Return the [X, Y] coordinate for the center point of the cell that contains the specified text.  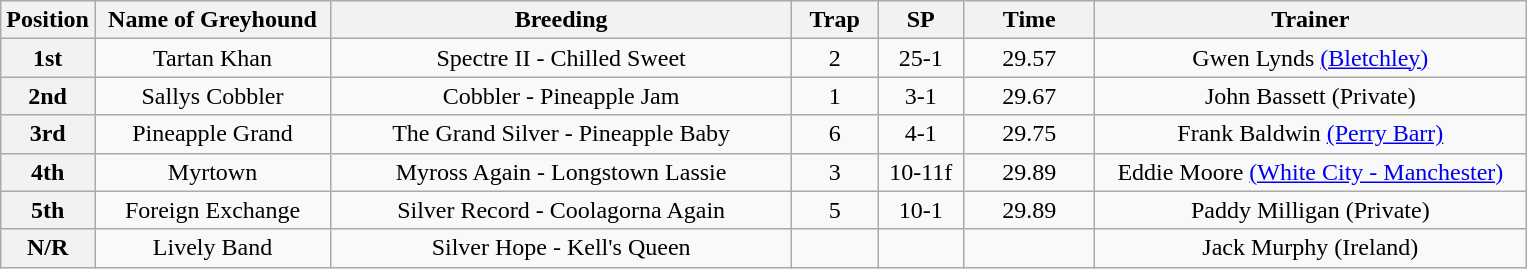
SP [921, 20]
N/R [48, 248]
3-1 [921, 96]
10-1 [921, 210]
Silver Record - Coolagorna Again [562, 210]
John Bassett (Private) [1310, 96]
Pineapple Grand [212, 134]
Sallys Cobbler [212, 96]
10-11f [921, 172]
Foreign Exchange [212, 210]
Lively Band [212, 248]
25-1 [921, 58]
1st [48, 58]
Name of Greyhound [212, 20]
Frank Baldwin (Perry Barr) [1310, 134]
Spectre II - Chilled Sweet [562, 58]
2nd [48, 96]
Tartan Khan [212, 58]
29.57 [1030, 58]
29.75 [1030, 134]
29.67 [1030, 96]
Jack Murphy (Ireland) [1310, 248]
5th [48, 210]
Myross Again - Longstown Lassie [562, 172]
Silver Hope - Kell's Queen [562, 248]
Position [48, 20]
The Grand Silver - Pineapple Baby [562, 134]
4-1 [921, 134]
Eddie Moore (White City - Manchester) [1310, 172]
Trainer [1310, 20]
Myrtown [212, 172]
4th [48, 172]
2 [835, 58]
3 [835, 172]
3rd [48, 134]
5 [835, 210]
Gwen Lynds (Bletchley) [1310, 58]
1 [835, 96]
Time [1030, 20]
Breeding [562, 20]
Trap [835, 20]
6 [835, 134]
Paddy Milligan (Private) [1310, 210]
Cobbler - Pineapple Jam [562, 96]
